From the cell containing the given text, extract its center point as (x, y) coordinate. 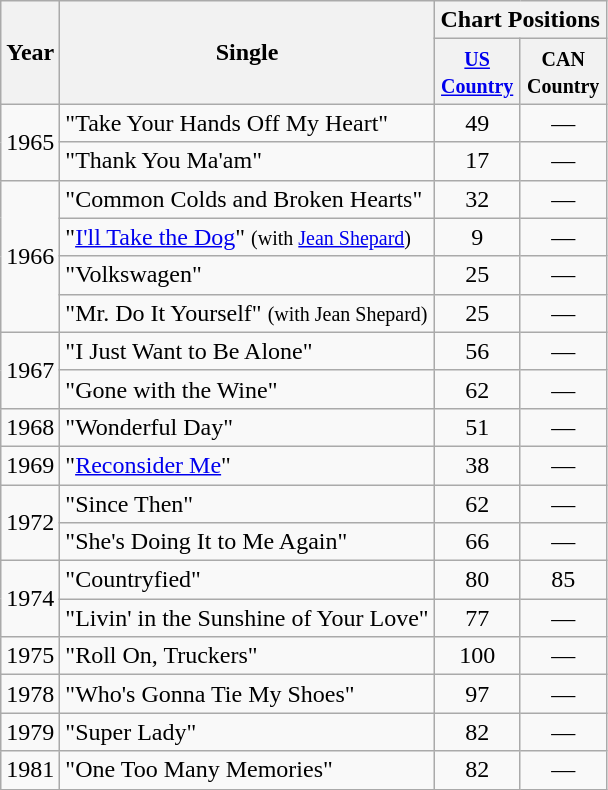
1968 (30, 427)
1975 (30, 656)
"Mr. Do It Yourself" (with Jean Shepard) (247, 313)
85 (563, 580)
"I Just Want to Be Alone" (247, 351)
"Who's Gonna Tie My Shoes" (247, 694)
1979 (30, 732)
66 (477, 542)
"Super Lady" (247, 732)
1969 (30, 465)
56 (477, 351)
"Gone with the Wine" (247, 389)
1974 (30, 599)
97 (477, 694)
1972 (30, 522)
"Take Your Hands Off My Heart" (247, 123)
"Countryfied" (247, 580)
1978 (30, 694)
US Country (477, 72)
9 (477, 237)
1981 (30, 770)
49 (477, 123)
Chart Positions (520, 20)
77 (477, 618)
"Common Colds and Broken Hearts" (247, 199)
CAN Country (563, 72)
51 (477, 427)
Year (30, 52)
"I'll Take the Dog" (with Jean Shepard) (247, 237)
38 (477, 465)
"Volkswagen" (247, 275)
"One Too Many Memories" (247, 770)
"Reconsider Me" (247, 465)
"Roll On, Truckers" (247, 656)
"She's Doing It to Me Again" (247, 542)
80 (477, 580)
"Since Then" (247, 503)
"Livin' in the Sunshine of Your Love" (247, 618)
100 (477, 656)
"Thank You Ma'am" (247, 161)
1967 (30, 370)
"Wonderful Day" (247, 427)
1966 (30, 256)
17 (477, 161)
1965 (30, 142)
Single (247, 52)
32 (477, 199)
